Return (X, Y) of the center of cell containing provided text 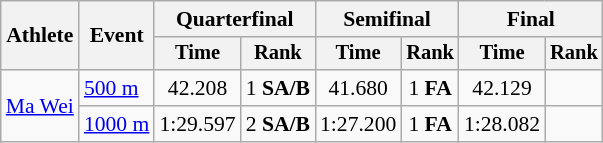
Semifinal (387, 19)
42.129 (502, 88)
42.208 (197, 88)
41.680 (358, 88)
1000 m (116, 124)
Quarterfinal (234, 19)
2 SA/B (278, 124)
1 SA/B (278, 88)
Event (116, 36)
1:27.200 (358, 124)
Ma Wei (40, 106)
500 m (116, 88)
1:28.082 (502, 124)
1:29.597 (197, 124)
Final (531, 19)
Athlete (40, 36)
